Locate the cell with the specified text and output its [X, Y] center coordinate. 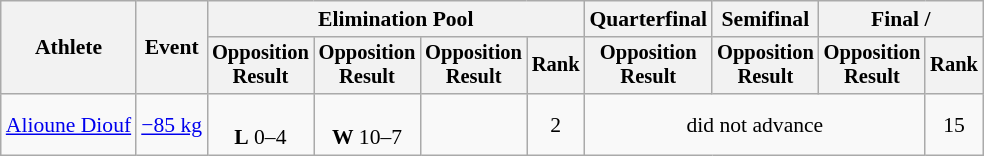
Event [172, 48]
2 [556, 124]
15 [954, 124]
Alioune Diouf [68, 124]
Athlete [68, 48]
L 0–4 [260, 124]
did not advance [754, 124]
Quarterfinal [648, 19]
Elimination Pool [396, 19]
Semifinal [766, 19]
W 10–7 [368, 124]
−85 kg [172, 124]
Final / [901, 19]
